Locate the cell with the specified text and output its [X, Y] center coordinate. 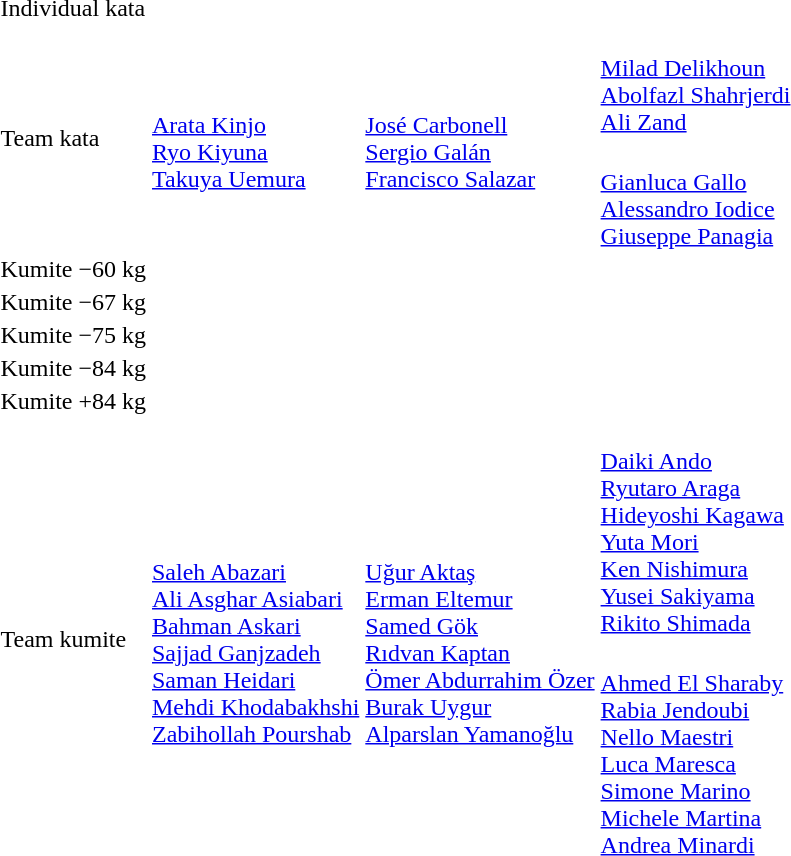
Arata KinjoRyo KiyunaTakuya Uemura [256, 138]
José CarbonellSergio GalánFrancisco Salazar [480, 138]
